For the text-containing cell, return its midpoint in (X, Y) coordinate format. 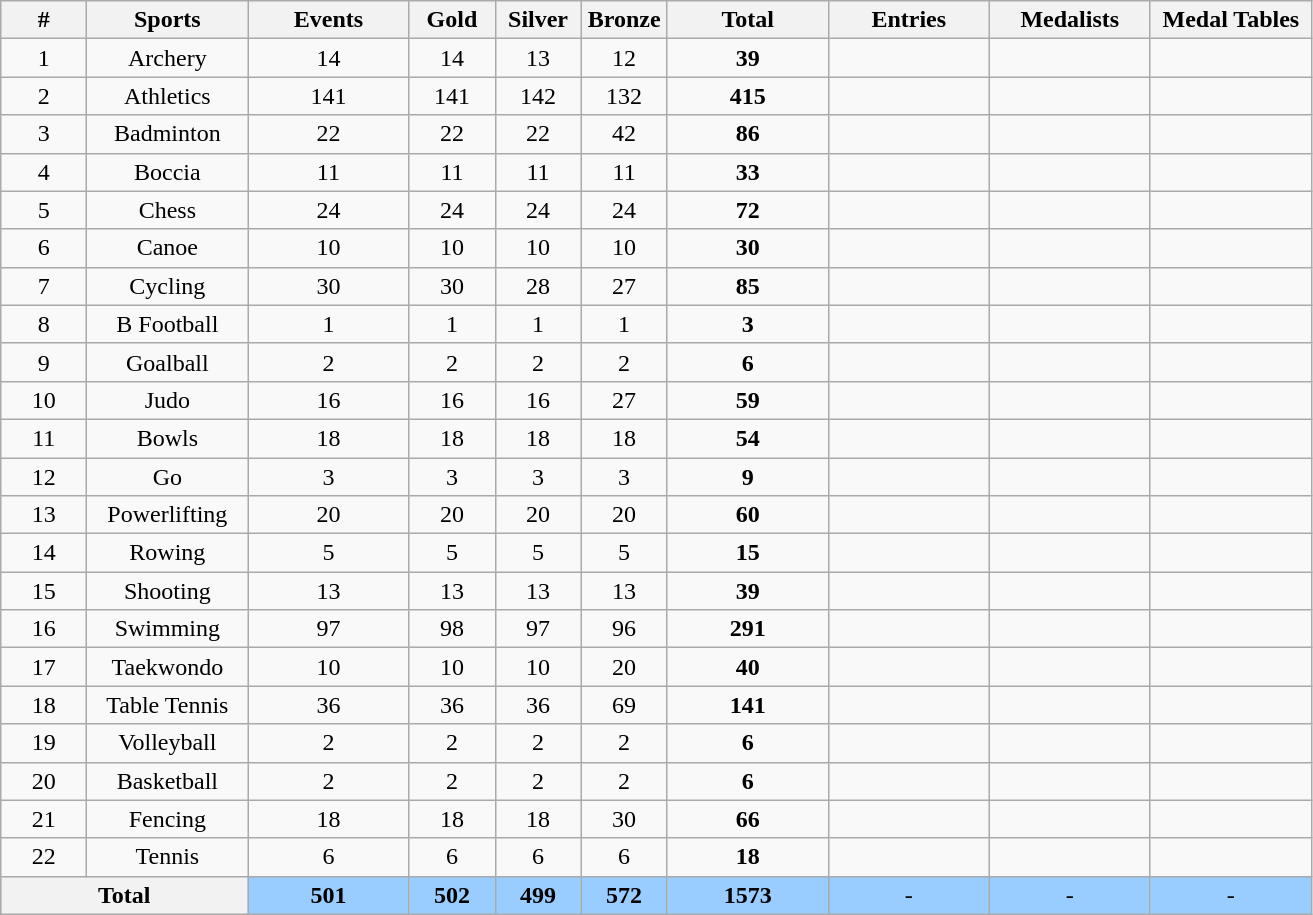
Cycling (168, 286)
19 (44, 743)
Rowing (168, 553)
66 (748, 819)
132 (624, 96)
7 (44, 286)
Swimming (168, 629)
Events (328, 20)
98 (452, 629)
Canoe (168, 248)
Boccia (168, 172)
Badminton (168, 134)
59 (748, 400)
# (44, 20)
Athletics (168, 96)
40 (748, 667)
Basketball (168, 781)
33 (748, 172)
69 (624, 705)
291 (748, 629)
415 (748, 96)
Bowls (168, 438)
Entries (908, 20)
142 (538, 96)
Powerlifting (168, 515)
B Football (168, 324)
Tennis (168, 857)
85 (748, 286)
Shooting (168, 591)
Silver (538, 20)
4 (44, 172)
1573 (748, 895)
17 (44, 667)
Fencing (168, 819)
Chess (168, 210)
Table Tennis (168, 705)
Volleyball (168, 743)
Medal Tables (1230, 20)
Taekwondo (168, 667)
Judo (168, 400)
8 (44, 324)
Gold (452, 20)
499 (538, 895)
Bronze (624, 20)
86 (748, 134)
54 (748, 438)
Medalists (1070, 20)
502 (452, 895)
572 (624, 895)
Archery (168, 58)
Sports (168, 20)
96 (624, 629)
42 (624, 134)
501 (328, 895)
Go (168, 477)
60 (748, 515)
Goalball (168, 362)
72 (748, 210)
21 (44, 819)
28 (538, 286)
